Output the [X, Y] coordinate of the center of the cell containing the given text.  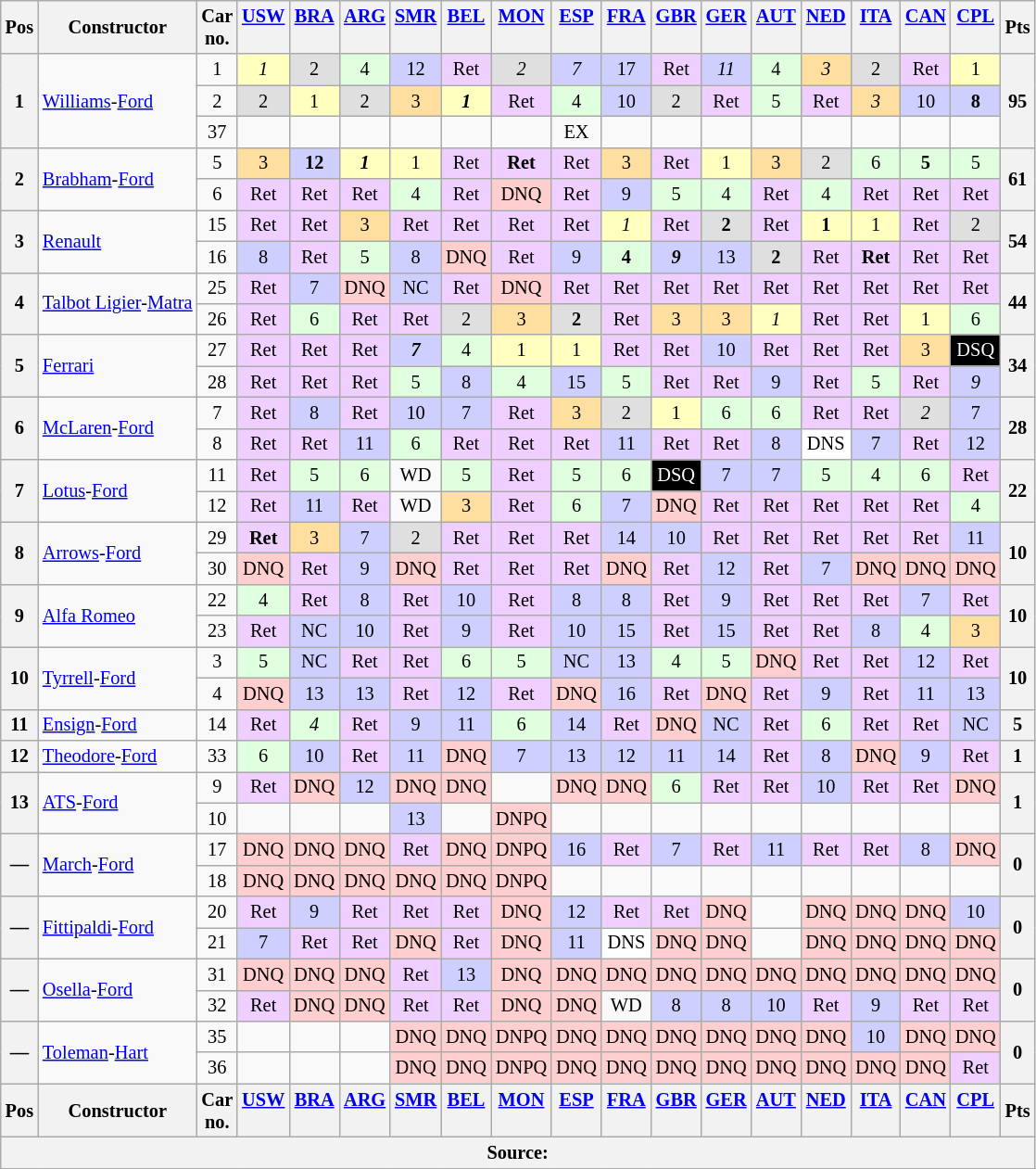
30 [217, 568]
Source: [518, 1152]
37 [217, 132]
33 [217, 756]
29 [217, 538]
54 [1017, 241]
25 [217, 288]
Williams-Ford [117, 100]
35 [217, 1036]
McLaren-Ford [117, 428]
EX [576, 132]
95 [1017, 100]
ATS-Ford [117, 803]
Theodore-Ford [117, 756]
Talbot Ligier-Matra [117, 304]
Fittipaldi-Ford [117, 927]
27 [217, 350]
Brabham-Ford [117, 178]
Ensign-Ford [117, 725]
31 [217, 974]
Renault [117, 241]
18 [217, 881]
26 [217, 319]
Tyrrell-Ford [117, 677]
23 [217, 631]
32 [217, 1006]
61 [1017, 178]
44 [1017, 304]
Toleman-Hart [117, 1051]
20 [217, 912]
Arrows-Ford [117, 553]
Osella-Ford [117, 990]
36 [217, 1068]
Lotus-Ford [117, 491]
Ferrari [117, 365]
March-Ford [117, 864]
21 [217, 943]
34 [1017, 365]
Alfa Romeo [117, 616]
